From the cell containing the given text, extract its center point as [x, y] coordinate. 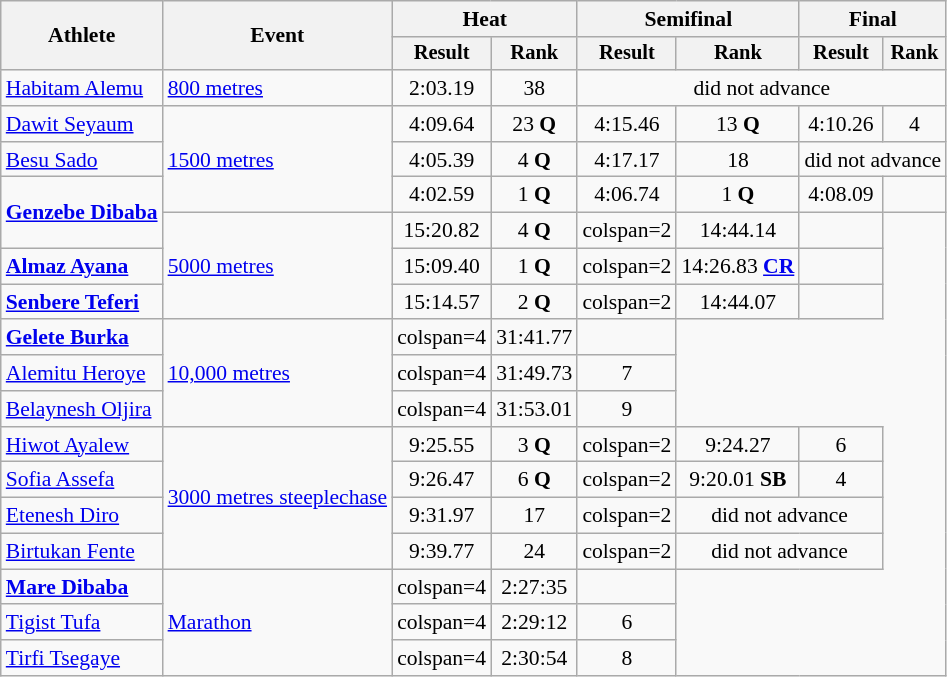
9 [626, 409]
17 [534, 516]
4:02.59 [442, 195]
800 metres [278, 88]
Genzebe Dibaba [82, 212]
2:03.19 [442, 88]
31:53.01 [534, 409]
Mare Dibaba [82, 587]
Senbere Teferi [82, 302]
4:06.74 [626, 195]
9:20.01 SB [738, 480]
Final [872, 19]
14:26.83 CR [738, 267]
9:26.47 [442, 480]
Habitam Alemu [82, 88]
24 [534, 552]
6 Q [534, 480]
7 [626, 373]
Heat [484, 19]
38 [534, 88]
14:44.07 [738, 302]
2 Q [534, 302]
15:09.40 [442, 267]
8 [626, 658]
3000 metres steeplechase [278, 498]
Event [278, 36]
Alemitu Heroye [82, 373]
9:31.97 [442, 516]
Tigist Tufa [82, 623]
2:29:12 [534, 623]
Tirfi Tsegaye [82, 658]
Besu Sado [82, 160]
31:41.77 [534, 338]
Dawit Seyaum [82, 124]
4:05.39 [442, 160]
10,000 metres [278, 374]
13 Q [738, 124]
14:44.14 [738, 231]
Almaz Ayana [82, 267]
Semifinal [688, 19]
2:30:54 [534, 658]
1500 metres [278, 160]
4:08.09 [840, 195]
4:10.26 [840, 124]
31:49.73 [534, 373]
23 Q [534, 124]
18 [738, 160]
5000 metres [278, 266]
4:17.17 [626, 160]
Athlete [82, 36]
Birtukan Fente [82, 552]
Gelete Burka [82, 338]
3 Q [534, 445]
2:27:35 [534, 587]
15:14.57 [442, 302]
9:24.27 [738, 445]
Belaynesh Oljira [82, 409]
4:15.46 [626, 124]
9:39.77 [442, 552]
Etenesh Diro [82, 516]
4:09.64 [442, 124]
Marathon [278, 622]
9:25.55 [442, 445]
Hiwot Ayalew [82, 445]
15:20.82 [442, 231]
Sofia Assefa [82, 480]
